From the cell containing the given text, extract its center point as (X, Y) coordinate. 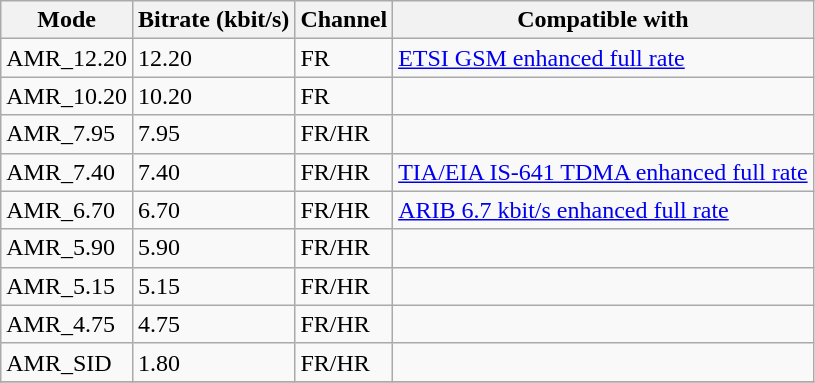
AMR_7.95 (67, 134)
AMR_5.15 (67, 286)
AMR_4.75 (67, 324)
6.70 (213, 210)
AMR_10.20 (67, 96)
TIA/EIA IS-641 TDMA enhanced full rate (604, 172)
AMR_6.70 (67, 210)
Compatible with (604, 20)
AMR_12.20 (67, 58)
ETSI GSM enhanced full rate (604, 58)
Mode (67, 20)
5.90 (213, 248)
Bitrate (kbit/s) (213, 20)
10.20 (213, 96)
AMR_SID (67, 362)
ARIB 6.7 kbit/s enhanced full rate (604, 210)
7.40 (213, 172)
5.15 (213, 286)
Channel (344, 20)
7.95 (213, 134)
AMR_7.40 (67, 172)
1.80 (213, 362)
4.75 (213, 324)
12.20 (213, 58)
AMR_5.90 (67, 248)
